Find where the given text appears and provide that cell's center as [x, y] coordinate. 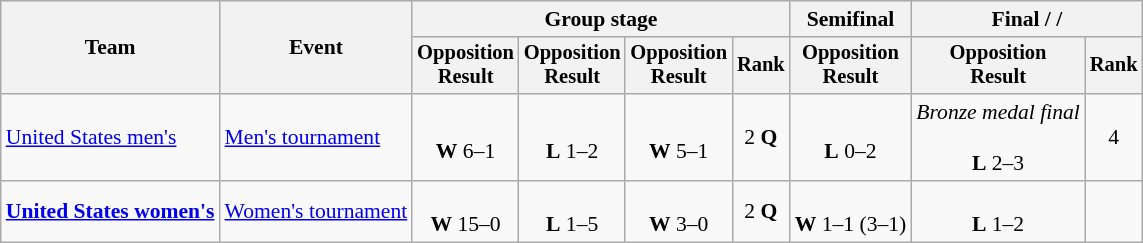
Team [110, 48]
L 1–5 [572, 212]
W 1–1 (3–1) [851, 212]
4 [1114, 138]
Women's tournament [316, 212]
W 6–1 [466, 138]
Event [316, 48]
Final / / [1026, 19]
L 0–2 [851, 138]
United States women's [110, 212]
Bronze medal finalL 2–3 [998, 138]
Group stage [600, 19]
Semifinal [851, 19]
United States men's [110, 138]
W 3–0 [678, 212]
Men's tournament [316, 138]
W 5–1 [678, 138]
W 15–0 [466, 212]
